Output the (X, Y) coordinate of the center of the cell containing the given text.  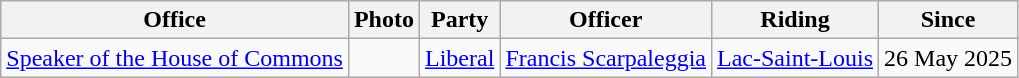
Since (948, 20)
Liberal (459, 58)
Speaker of the House of Commons (175, 58)
Office (175, 20)
Officer (606, 20)
26 May 2025 (948, 58)
Photo (384, 20)
Party (459, 20)
Francis Scarpaleggia (606, 58)
Riding (796, 20)
Lac-Saint-Louis (796, 58)
